Search for the cell housing the specified text and yield its (x, y) center coordinate. 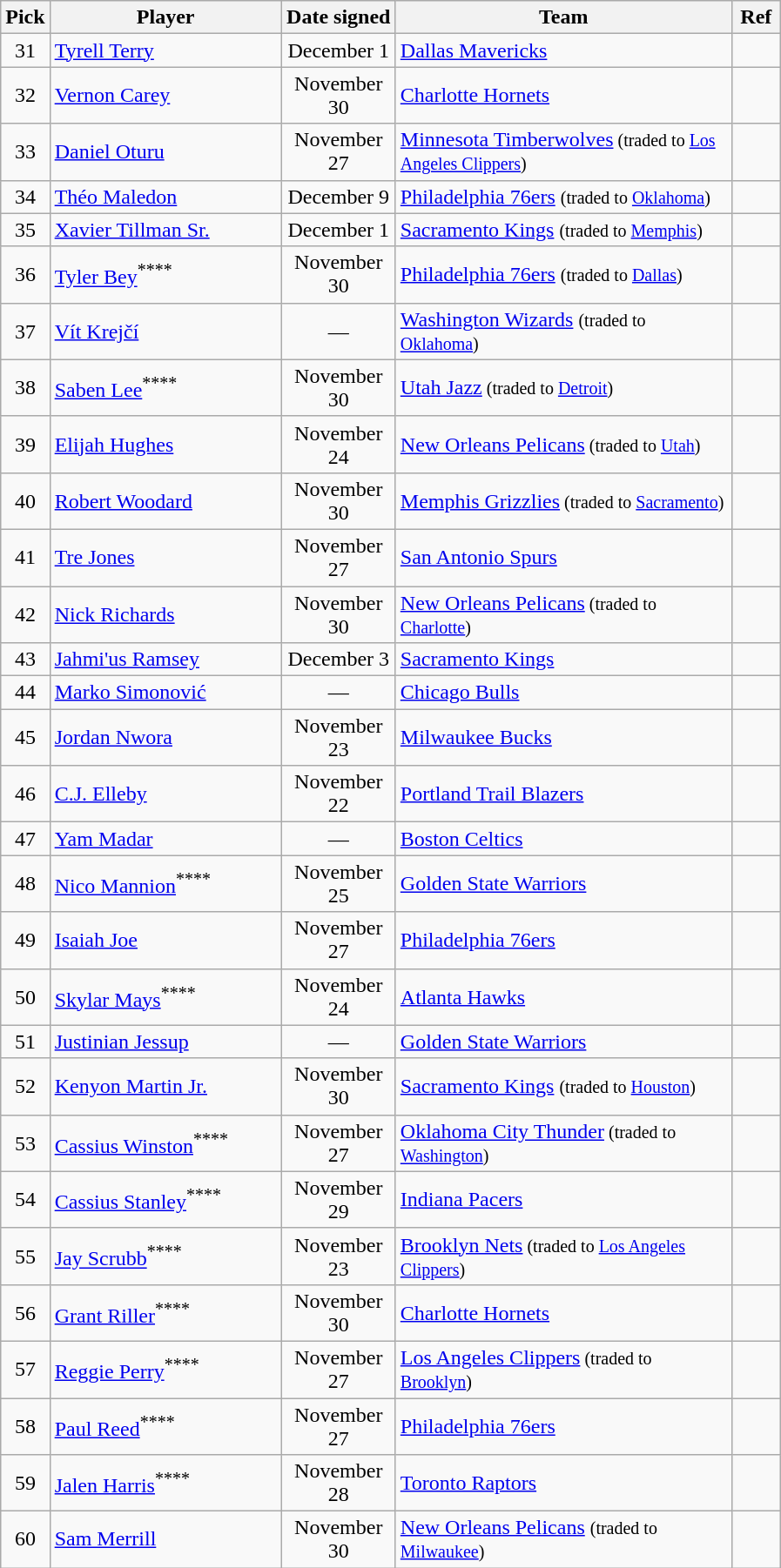
Memphis Grizzlies (traded to Sacramento) (563, 501)
Marko Simonović (165, 693)
Philadelphia 76ers (traded to Dallas) (563, 275)
Ref (756, 17)
Nick Richards (165, 614)
35 (25, 230)
Cassius Stanley**** (165, 1199)
Grant Riller**** (165, 1312)
November 25 (338, 884)
Minnesota Timberwolves (traded to Los Angeles Clippers) (563, 151)
Player (165, 17)
Chicago Bulls (563, 693)
Jahmi'us Ramsey (165, 660)
Los Angeles Clippers (traded to Brooklyn) (563, 1370)
Tyrell Terry (165, 50)
Daniel Oturu (165, 151)
Paul Reed**** (165, 1425)
Oklahoma City Thunder (traded to Washington) (563, 1143)
Nico Mannion**** (165, 884)
New Orleans Pelicans (traded to Utah) (563, 444)
43 (25, 660)
38 (25, 388)
53 (25, 1143)
Isaiah Joe (165, 940)
New Orleans Pelicans (traded to Charlotte) (563, 614)
Elijah Hughes (165, 444)
Atlanta Hawks (563, 997)
58 (25, 1425)
32 (25, 96)
48 (25, 884)
Toronto Raptors (563, 1483)
Indiana Pacers (563, 1199)
39 (25, 444)
Théo Maledon (165, 197)
November 28 (338, 1483)
December 9 (338, 197)
55 (25, 1256)
Pick (25, 17)
60 (25, 1540)
New Orleans Pelicans (traded to Milwaukee) (563, 1540)
Reggie Perry**** (165, 1370)
Milwaukee Bucks (563, 738)
Date signed (338, 17)
49 (25, 940)
Philadelphia 76ers (traded to Oklahoma) (563, 197)
51 (25, 1042)
Sacramento Kings (traded to Memphis) (563, 230)
46 (25, 794)
42 (25, 614)
Xavier Tillman Sr. (165, 230)
Jalen Harris**** (165, 1483)
Robert Woodard (165, 501)
44 (25, 693)
33 (25, 151)
36 (25, 275)
Portland Trail Blazers (563, 794)
Jordan Nwora (165, 738)
November 22 (338, 794)
45 (25, 738)
37 (25, 331)
Jay Scrubb**** (165, 1256)
Vít Krejčí (165, 331)
31 (25, 50)
Tre Jones (165, 557)
59 (25, 1483)
56 (25, 1312)
Brooklyn Nets (traded to Los Angeles Clippers) (563, 1256)
Kenyon Martin Jr. (165, 1086)
Sacramento Kings (traded to Houston) (563, 1086)
Sam Merrill (165, 1540)
Boston Celtics (563, 839)
December 3 (338, 660)
54 (25, 1199)
C.J. Elleby (165, 794)
Dallas Mavericks (563, 50)
Saben Lee**** (165, 388)
Yam Madar (165, 839)
Skylar Mays**** (165, 997)
Justinian Jessup (165, 1042)
Utah Jazz (traded to Detroit) (563, 388)
47 (25, 839)
Tyler Bey**** (165, 275)
50 (25, 997)
41 (25, 557)
57 (25, 1370)
Cassius Winston**** (165, 1143)
Sacramento Kings (563, 660)
San Antonio Spurs (563, 557)
Team (563, 17)
Vernon Carey (165, 96)
34 (25, 197)
Washington Wizards (traded to Oklahoma) (563, 331)
40 (25, 501)
November 29 (338, 1199)
52 (25, 1086)
